Locate the cell with the specified text and output its [x, y] center coordinate. 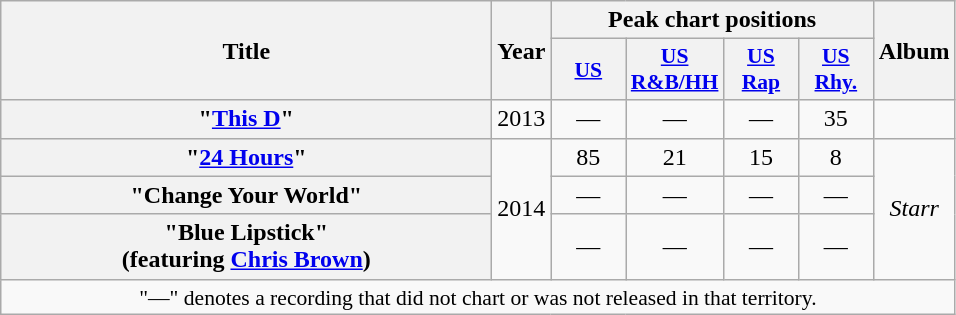
85 [588, 157]
15 [760, 157]
8 [836, 157]
USR&B/HH [675, 70]
21 [675, 157]
US [588, 70]
2013 [522, 119]
Peak chart positions [712, 20]
Album [914, 50]
"This D" [246, 119]
"24 Hours" [246, 157]
Year [522, 50]
"—" denotes a recording that did not chart or was not released in that territory. [478, 297]
Title [246, 50]
"Blue Lipstick"(featuring Chris Brown) [246, 246]
"Change Your World" [246, 195]
2014 [522, 208]
35 [836, 119]
USRhy. [836, 70]
Starr [914, 208]
USRap [760, 70]
